Output the (X, Y) coordinate of the center of the cell containing the given text.  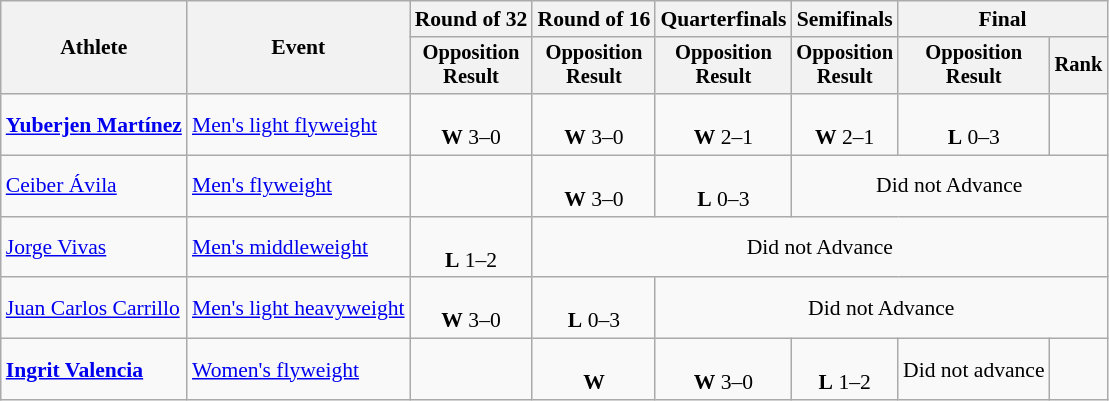
Round of 16 (594, 19)
Athlete (94, 48)
Men's light heavyweight (298, 308)
Round of 32 (472, 19)
Juan Carlos Carrillo (94, 308)
Did not advance (974, 370)
Ceiber Ávila (94, 186)
Event (298, 48)
Ingrit Valencia (94, 370)
Women's flyweight (298, 370)
Rank (1079, 66)
Final (1002, 19)
Men's middleweight (298, 248)
Jorge Vivas (94, 248)
Yuberjen Martínez (94, 124)
Men's light flyweight (298, 124)
Men's flyweight (298, 186)
Semifinals (844, 19)
W (594, 370)
Quarterfinals (723, 19)
